Provide the (x, y) coordinate of the cell's center where the given text is located.  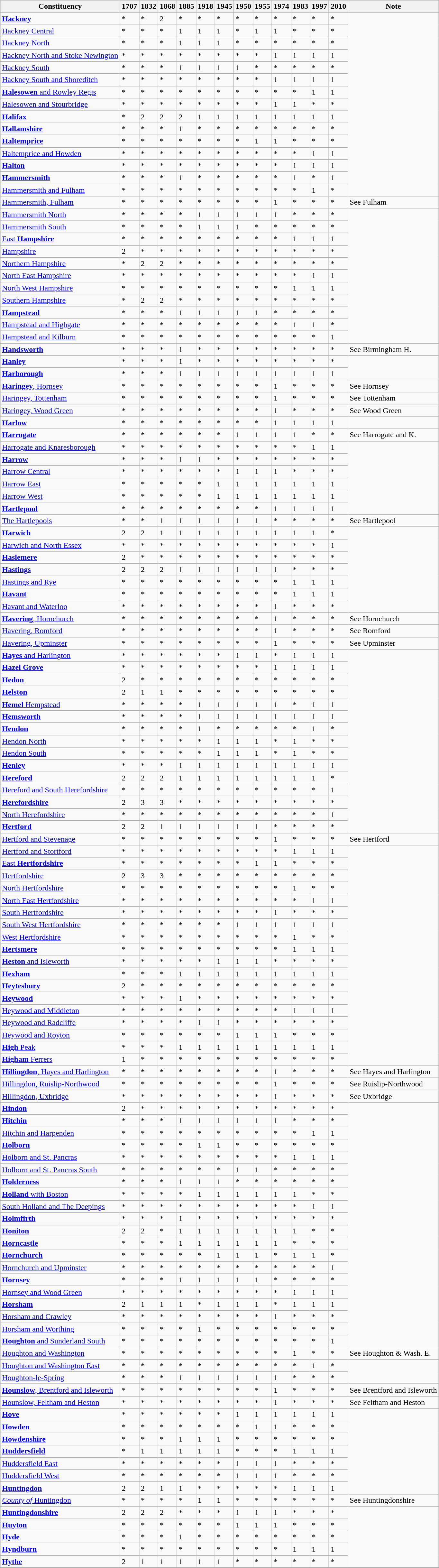
Hackney South and Shoreditch (60, 80)
Hendon South (60, 753)
Holborn (60, 1145)
Herefordshire (60, 802)
Hendon North (60, 741)
Hereford (60, 778)
See Wood Green (393, 410)
Hackney Central (60, 31)
Heston and Isleworth (60, 962)
Hastings and Rye (60, 582)
1832 (149, 6)
Harwich and North Essex (60, 545)
Hastings (60, 570)
Note (393, 6)
Hertsmere (60, 949)
North East Hertfordshire (60, 900)
Harrow West (60, 496)
Hillingdon, Uxbridge (60, 1096)
North Hertfordshire (60, 888)
1983 (300, 6)
Haltemprice (60, 141)
2010 (338, 6)
Holborn and St. Pancras South (60, 1170)
Northern Hampshire (60, 263)
Huddersfield (60, 1451)
Horsham and Worthing (60, 1329)
Harrogate and Knaresborough (60, 447)
Hanley (60, 362)
Horncastle (60, 1243)
The Hartlepools (60, 521)
Hampshire (60, 251)
Hillingdon, Hayes and Harlington (60, 1072)
Hemel Hempstead (60, 704)
Havant (60, 594)
Hackney (60, 19)
Huddersfield West (60, 1476)
Halton (60, 166)
1974 (282, 6)
Hyndburn (60, 1549)
1885 (187, 6)
Hyde (60, 1537)
Hackney North (60, 43)
See Romford (393, 631)
North West Hampshire (60, 288)
Havering, Upminster (60, 643)
See Hayes and Harlington (393, 1072)
Horsham (60, 1304)
Hampstead (60, 312)
Haltemprice and Howden (60, 153)
Haringey, Tottenham (60, 398)
Harwich (60, 533)
Heywood and Middleton (60, 1010)
See Birmingham H. (393, 349)
See Feltham and Heston (393, 1402)
See Hornchurch (393, 619)
Handsworth (60, 349)
See Fulham (393, 202)
Houghton and Washington East (60, 1366)
Horsham and Crawley (60, 1316)
Hammersmith and Fulham (60, 190)
1945 (224, 6)
East Hertfordshire (60, 863)
South Holland and The Deepings (60, 1206)
Halesowen and Stourbridge (60, 104)
Hemsworth (60, 716)
Hertford (60, 827)
Houghton and Sunderland South (60, 1341)
Huddersfield East (60, 1463)
Hounslow, Feltham and Heston (60, 1402)
See Hartlepool (393, 521)
Huntingdonshire (60, 1512)
Howdenshire (60, 1439)
Hillingdon, Ruislip-Northwood (60, 1084)
Hounslow, Brentford and Isleworth (60, 1390)
Holland with Boston (60, 1194)
Howden (60, 1427)
Helston (60, 692)
Harrogate (60, 435)
Havering, Romford (60, 631)
See Brentford and Isleworth (393, 1390)
See Tottenham (393, 398)
Hertford and Stevenage (60, 839)
Hammersmith North (60, 215)
1997 (320, 6)
Heywood (60, 998)
See Houghton & Wash. E. (393, 1353)
Constituency (60, 6)
See Uxbridge (393, 1096)
1918 (205, 6)
Huyton (60, 1525)
Halesowen and Rowley Regis (60, 92)
Heywood and Royton (60, 1035)
Hackney North and Stoke Newington (60, 55)
Hitchin (60, 1121)
See Harrogate and K. (393, 435)
Holborn and St. Pancras (60, 1158)
See Upminster (393, 643)
Houghton-le-Spring (60, 1378)
Hallamshire (60, 129)
1868 (167, 6)
Havant and Waterloo (60, 606)
Hornchurch (60, 1255)
Hitchin and Harpenden (60, 1133)
Hertford and Stortford (60, 851)
Henley (60, 766)
Haslemere (60, 558)
Hedon (60, 680)
1707 (129, 6)
North Herefordshire (60, 815)
Heytesbury (60, 986)
East Hampshire (60, 239)
West Hertfordshire (60, 937)
Haringey, Wood Green (60, 410)
South West Hertfordshire (60, 925)
Harrow Central (60, 472)
Haringey, Hornsey (60, 386)
Havering, Hornchurch (60, 619)
Hammersmith South (60, 227)
Heywood and Radcliffe (60, 1023)
Holderness (60, 1182)
1950 (243, 6)
Harrow (60, 459)
Halifax (60, 116)
High Peak (60, 1047)
See Ruislip-Northwood (393, 1084)
Hornsey (60, 1280)
Hendon (60, 729)
Hayes and Harlington (60, 655)
Houghton and Washington (60, 1353)
Higham Ferrers (60, 1059)
Hertfordshire (60, 876)
North East Hampshire (60, 276)
Southern Hampshire (60, 300)
Huntingdon (60, 1488)
Hythe (60, 1562)
See Huntingdonshire (393, 1500)
Harrow East (60, 484)
Holmfirth (60, 1219)
Hartlepool (60, 508)
South Hertfordshire (60, 912)
Harlow (60, 423)
Hampstead and Kilburn (60, 337)
See Hertford (393, 839)
Hornsey and Wood Green (60, 1292)
Harborough (60, 374)
Hove (60, 1415)
1955 (262, 6)
Hereford and South Herefordshire (60, 790)
County of Huntingdon (60, 1500)
Hazel Grove (60, 668)
Hammersmith (60, 178)
Hexham (60, 974)
Honiton (60, 1231)
Hammersmith, Fulham (60, 202)
Hornchurch and Upminster (60, 1268)
Hindon (60, 1108)
Hackney South (60, 68)
See Hornsey (393, 386)
Hampstead and Highgate (60, 325)
